For the text-containing cell, return its midpoint in [x, y] coordinate format. 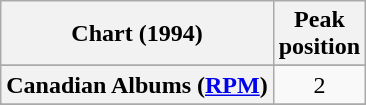
2 [319, 85]
Peakposition [319, 34]
Canadian Albums (RPM) [137, 85]
Chart (1994) [137, 34]
